Identify which cell holds the provided text, then report its [x, y] central coordinate. 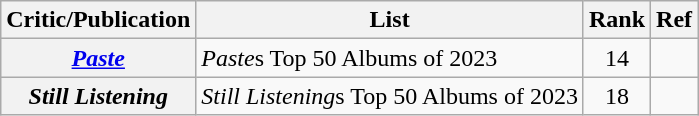
18 [616, 96]
Ref [674, 20]
Pastes Top 50 Albums of 2023 [390, 58]
Rank [616, 20]
Still Listening [98, 96]
Paste [98, 58]
Still Listenings Top 50 Albums of 2023 [390, 96]
List [390, 20]
Critic/Publication [98, 20]
14 [616, 58]
